Capture the cell that displays the provided text and extract its (x, y) central coordinate. 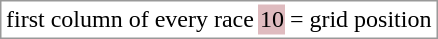
= grid position (360, 19)
first column of every race (130, 19)
10 (272, 19)
